Capture the cell that displays the provided text and extract its [x, y] central coordinate. 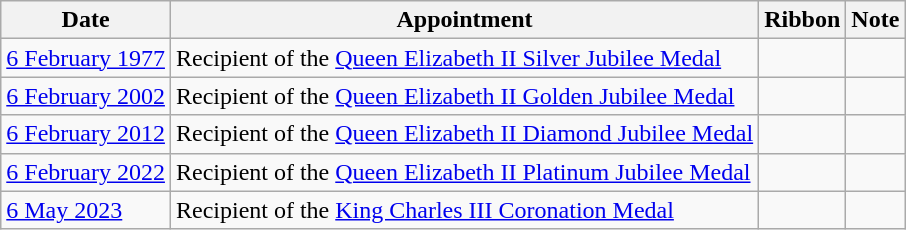
Appointment [464, 20]
Recipient of the Queen Elizabeth II Diamond Jubilee Medal [464, 134]
Recipient of the King Charles III Coronation Medal [464, 210]
6 February 2022 [86, 172]
Recipient of the Queen Elizabeth II Golden Jubilee Medal [464, 96]
6 February 1977 [86, 58]
6 February 2012 [86, 134]
Ribbon [802, 20]
Note [876, 20]
Date [86, 20]
Recipient of the Queen Elizabeth II Platinum Jubilee Medal [464, 172]
6 May 2023 [86, 210]
Recipient of the Queen Elizabeth II Silver Jubilee Medal [464, 58]
6 February 2002 [86, 96]
